Scan for the cell matching the given text and deliver its (x, y) coordinate at center. 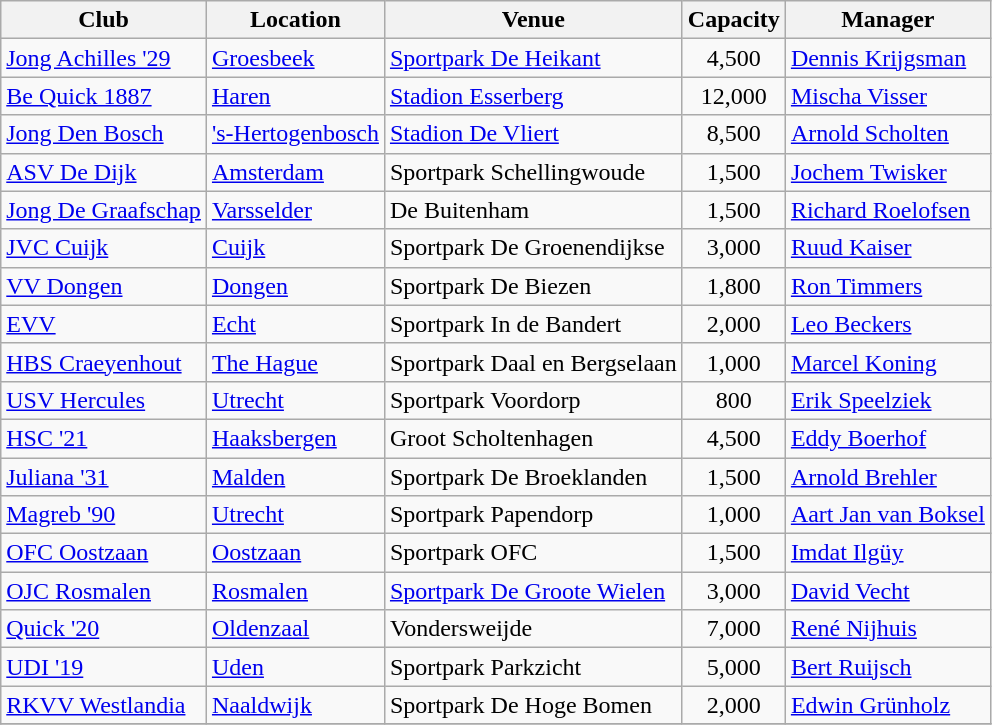
5,000 (734, 667)
Club (104, 20)
Sportpark Schellingwoude (533, 172)
Malden (295, 477)
Mischa Visser (888, 96)
UDI '19 (104, 667)
OJC Rosmalen (104, 591)
Oostzaan (295, 553)
RKVV Westlandia (104, 705)
8,500 (734, 134)
Sportpark Voordorp (533, 400)
JVC Cuijk (104, 248)
Bert Ruijsch (888, 667)
Sportpark In de Bandert (533, 324)
Aart Jan van Boksel (888, 515)
Ruud Kaiser (888, 248)
Sportpark Papendorp (533, 515)
Magreb '90 (104, 515)
Eddy Boerhof (888, 438)
Sportpark De Biezen (533, 286)
Imdat Ilgüy (888, 553)
ASV De Dijk (104, 172)
Ron Timmers (888, 286)
Sportpark De Groenendijkse (533, 248)
EVV (104, 324)
Edwin Grünholz (888, 705)
Sportpark De Broeklanden (533, 477)
1,800 (734, 286)
De Buitenham (533, 210)
Sportpark Daal en Bergselaan (533, 362)
Rosmalen (295, 591)
Vondersweijde (533, 629)
12,000 (734, 96)
Jong De Graafschap (104, 210)
Jochem Twisker (888, 172)
Stadion De Vliert (533, 134)
HSC '21 (104, 438)
Sportpark De Hoge Bomen (533, 705)
HBS Craeyenhout (104, 362)
Uden (295, 667)
Naaldwijk (295, 705)
VV Dongen (104, 286)
Stadion Esserberg (533, 96)
Varsselder (295, 210)
Location (295, 20)
Oldenzaal (295, 629)
Dennis Krijgsman (888, 58)
Be Quick 1887 (104, 96)
Arnold Brehler (888, 477)
Haren (295, 96)
Cuijk (295, 248)
Manager (888, 20)
Quick '20 (104, 629)
's-Hertogenbosch (295, 134)
OFC Oostzaan (104, 553)
Jong Achilles '29 (104, 58)
Capacity (734, 20)
Richard Roelofsen (888, 210)
Arnold Scholten (888, 134)
Marcel Koning (888, 362)
Sportpark De Heikant (533, 58)
800 (734, 400)
Groesbeek (295, 58)
Haaksbergen (295, 438)
Echt (295, 324)
Jong Den Bosch (104, 134)
Groot Scholtenhagen (533, 438)
David Vecht (888, 591)
Sportpark De Groote Wielen (533, 591)
Leo Beckers (888, 324)
Erik Speelziek (888, 400)
Dongen (295, 286)
René Nijhuis (888, 629)
Amsterdam (295, 172)
Venue (533, 20)
Sportpark Parkzicht (533, 667)
USV Hercules (104, 400)
7,000 (734, 629)
Juliana '31 (104, 477)
The Hague (295, 362)
Sportpark OFC (533, 553)
